Provide the [X, Y] coordinate of the cell's center where the given text is located.  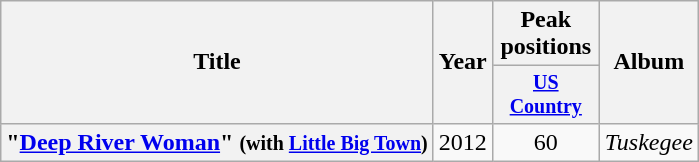
Year [462, 62]
US Country [546, 94]
60 [546, 142]
Tuskegee [648, 142]
"Deep River Woman" (with Little Big Town) [217, 142]
2012 [462, 142]
Peak positions [546, 34]
Title [217, 62]
Album [648, 62]
